Search for the cell housing the specified text and yield its (x, y) center coordinate. 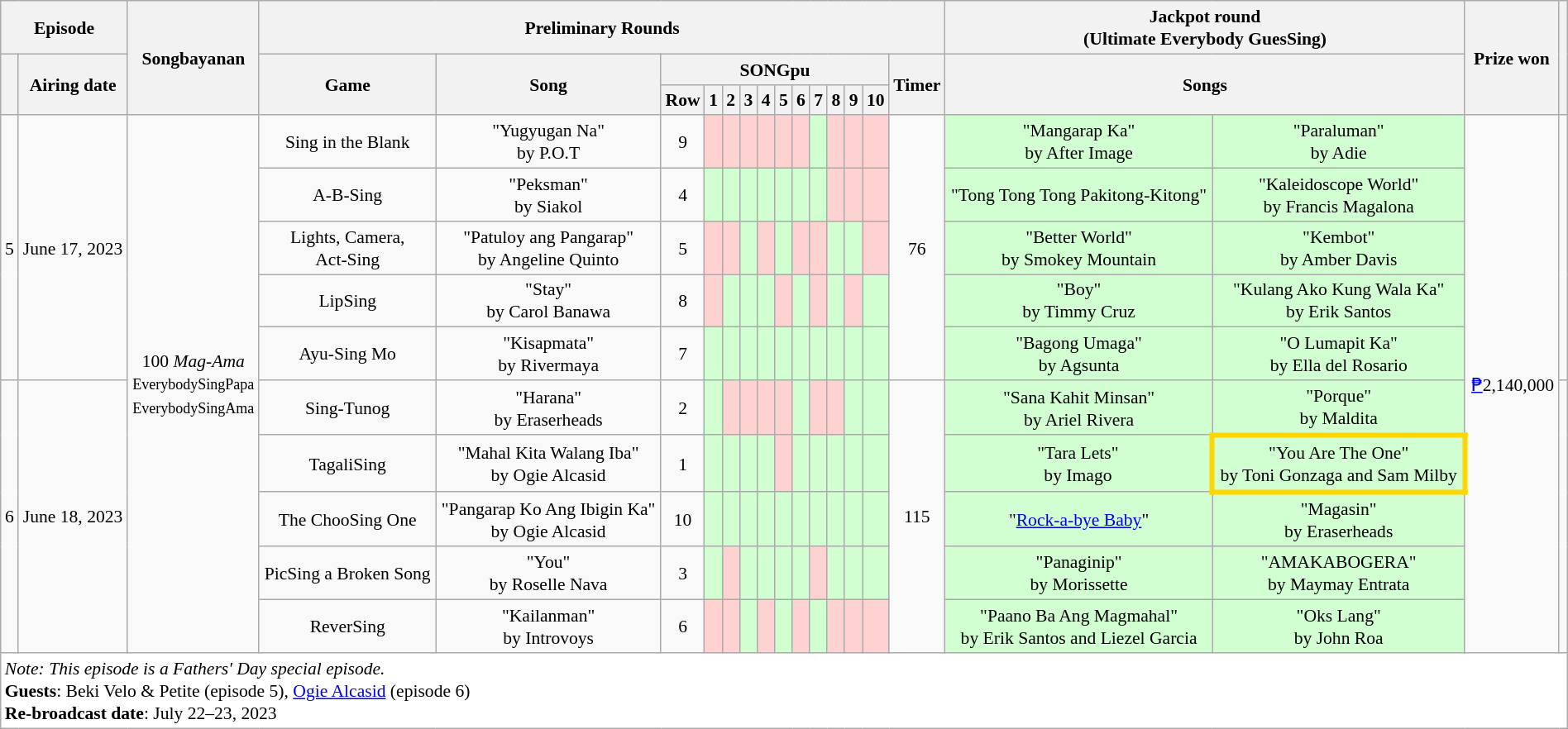
Prize won (1512, 58)
Sing in the Blank (347, 142)
"Paano Ba Ang Magmahal"by Erik Santos and Liezel Garcia (1078, 627)
"Stay"by Carol Banawa (548, 301)
76 (917, 248)
"Peksman"by Siakol (548, 195)
"O Lumapit Ka"by Ella del Rosario (1338, 354)
"Porque"by Maldita (1338, 407)
"Kembot"by Amber Davis (1338, 248)
"Boy"by Timmy Cruz (1078, 301)
Songbayanan (194, 58)
"Panaginip"by Morissette (1078, 574)
Episode (65, 27)
Game (347, 84)
"Pangarap Ko Ang Ibigin Ka"by Ogie Alcasid (548, 519)
"Kaleidoscope World"by Francis Magalona (1338, 195)
"Mahal Kita Walang Iba"by Ogie Alcasid (548, 465)
"Magasin"by Eraserheads (1338, 519)
"Bagong Umaga"by Agsunta (1078, 354)
Ayu-Sing Mo (347, 354)
"Harana"by Eraserheads (548, 407)
"AMAKABOGERA"by Maymay Entrata (1338, 574)
ReverSing (347, 627)
115 (917, 517)
"Oks Lang"by John Roa (1338, 627)
PicSing a Broken Song (347, 574)
A-B-Sing (347, 195)
"You Are The One"by Toni Gonzaga and Sam Milby (1338, 465)
"Tara Lets"by Imago (1078, 465)
"Paraluman"by Adie (1338, 142)
The ChooSing One (347, 519)
Sing-Tunog (347, 407)
Airing date (73, 84)
"Kisapmata"by Rivermaya (548, 354)
June 17, 2023 (73, 248)
"Mangarap Ka"by After Image (1078, 142)
"Kailanman"by Introvoys (548, 627)
"Sana Kahit Minsan"by Ariel Rivera (1078, 407)
TagaliSing (347, 465)
₱2,140,000 (1512, 384)
"Kulang Ako Kung Wala Ka"by Erik Santos (1338, 301)
Songs (1205, 84)
LipSing (347, 301)
Preliminary Rounds (602, 27)
Song (548, 84)
Jackpot round(Ultimate Everybody GuesSing) (1205, 27)
100 Mag-AmaEverybodySingPapaEverybodySingAma (194, 384)
"Tong Tong Tong Pakitong-Kitong" (1078, 195)
Timer (917, 84)
"Better World"by Smokey Mountain (1078, 248)
"Yugyugan Na"by P.O.T (548, 142)
"You"by Roselle Nava (548, 574)
June 18, 2023 (73, 517)
"Patuloy ang Pangarap"by Angeline Quinto (548, 248)
Lights, Camera,Act-Sing (347, 248)
"Rock-a-bye Baby" (1078, 519)
SONGpu (775, 69)
Row (683, 99)
